Capture the cell that displays the provided text and extract its (x, y) central coordinate. 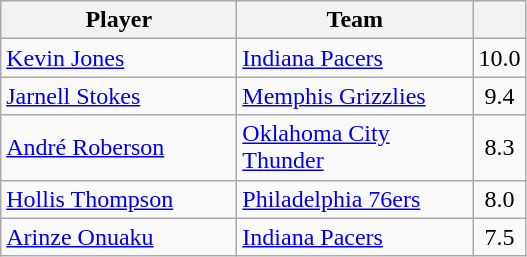
10.0 (500, 58)
7.5 (500, 237)
8.0 (500, 199)
Arinze Onuaku (119, 237)
Player (119, 20)
Jarnell Stokes (119, 96)
8.3 (500, 148)
Hollis Thompson (119, 199)
Memphis Grizzlies (355, 96)
Oklahoma City Thunder (355, 148)
9.4 (500, 96)
Philadelphia 76ers (355, 199)
André Roberson (119, 148)
Team (355, 20)
Kevin Jones (119, 58)
